Locate the cell with the specified text and output its [x, y] center coordinate. 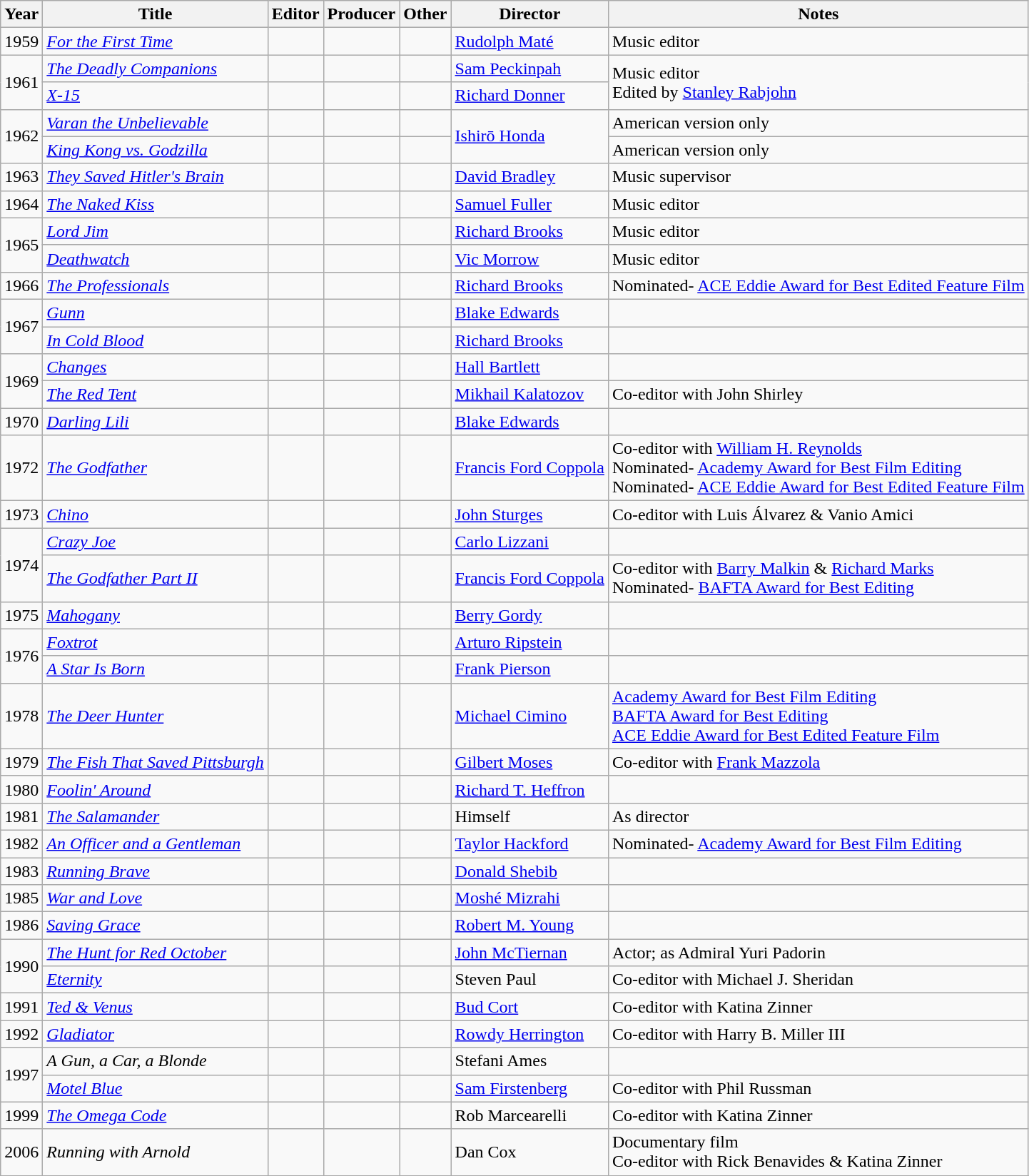
1992 [21, 1034]
Producer [361, 14]
The Fish That Saved Pittsburgh [156, 762]
Darling Lili [156, 422]
The Godfather [156, 468]
Arturo Ripstein [529, 642]
Documentary filmCo-editor with Rick Benavides & Katina Zinner [818, 1152]
The Omega Code [156, 1115]
As director [818, 816]
1983 [21, 871]
Actor; as Admiral Yuri Padorin [818, 953]
John McTiernan [529, 953]
The Deadly Companions [156, 69]
Running with Arnold [156, 1152]
The Deer Hunter [156, 716]
1986 [21, 926]
1976 [21, 656]
The Naked Kiss [156, 204]
Co-editor with John Shirley [818, 395]
Notes [818, 14]
War and Love [156, 898]
Nominated- ACE Eddie Award for Best Edited Feature Film [818, 285]
The Professionals [156, 285]
1991 [21, 1007]
1980 [21, 789]
Robert M. Young [529, 926]
Samuel Fuller [529, 204]
1982 [21, 843]
King Kong vs. Godzilla [156, 150]
Gladiator [156, 1034]
Taylor Hackford [529, 843]
1985 [21, 898]
1975 [21, 615]
The Red Tent [156, 395]
Co-editor with Frank Mazzola [818, 762]
1999 [21, 1115]
The Salamander [156, 816]
Moshé Mizrahi [529, 898]
They Saved Hitler's Brain [156, 177]
1972 [21, 468]
Ishirō Honda [529, 136]
Bud Cort [529, 1007]
Changes [156, 367]
Stefani Ames [529, 1061]
Varan the Unbelievable [156, 123]
1970 [21, 422]
1981 [21, 816]
1965 [21, 245]
A Gun, a Car, a Blonde [156, 1061]
Running Brave [156, 871]
Music editorEdited by Stanley Rabjohn [818, 82]
1979 [21, 762]
Co-editor with Harry B. Miller III [818, 1034]
Academy Award for Best Film EditingBAFTA Award for Best EditingACE Eddie Award for Best Edited Feature Film [818, 716]
An Officer and a Gentleman [156, 843]
1961 [21, 82]
Ted & Venus [156, 1007]
1973 [21, 514]
David Bradley [529, 177]
In Cold Blood [156, 340]
Steven Paul [529, 980]
1966 [21, 285]
Dan Cox [529, 1152]
Donald Shebib [529, 871]
Co-editor with Barry Malkin & Richard MarksNominated- BAFTA Award for Best Editing [818, 578]
Lord Jim [156, 231]
X-15 [156, 96]
1969 [21, 381]
Director [529, 14]
The Hunt for Red October [156, 953]
Sam Firstenberg [529, 1088]
Co-editor with William H. ReynoldsNominated- Academy Award for Best Film EditingNominated- ACE Eddie Award for Best Edited Feature Film [818, 468]
1963 [21, 177]
Mahogany [156, 615]
1990 [21, 966]
Other [425, 14]
Hall Bartlett [529, 367]
Vic Morrow [529, 258]
Co-editor with Luis Álvarez & Vanio Amici [818, 514]
Motel Blue [156, 1088]
Foxtrot [156, 642]
Co-editor with Phil Russman [818, 1088]
Crazy Joe [156, 542]
Richard T. Heffron [529, 789]
1967 [21, 326]
Rowdy Herrington [529, 1034]
Eternity [156, 980]
John Sturges [529, 514]
1978 [21, 716]
Carlo Lizzani [529, 542]
Editor [295, 14]
Sam Peckinpah [529, 69]
1964 [21, 204]
Himself [529, 816]
Chino [156, 514]
Deathwatch [156, 258]
Frank Pierson [529, 669]
Gunn [156, 313]
For the First Time [156, 41]
Music supervisor [818, 177]
Nominated- Academy Award for Best Film Editing [818, 843]
1959 [21, 41]
Richard Donner [529, 96]
1997 [21, 1075]
Rudolph Maté [529, 41]
Saving Grace [156, 926]
Gilbert Moses [529, 762]
A Star Is Born [156, 669]
1962 [21, 136]
Mikhail Kalatozov [529, 395]
Berry Gordy [529, 615]
Year [21, 14]
1974 [21, 565]
Rob Marcearelli [529, 1115]
Michael Cimino [529, 716]
Foolin' Around [156, 789]
2006 [21, 1152]
The Godfather Part II [156, 578]
Co-editor with Michael J. Sheridan [818, 980]
Title [156, 14]
